Return (x, y) of the center of cell containing provided text 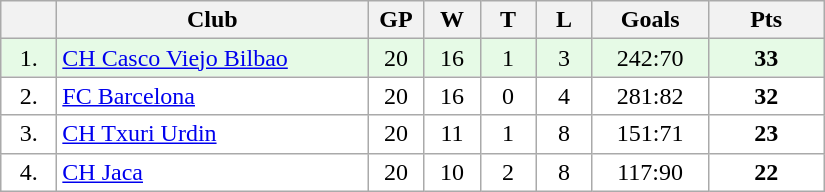
117:90 (650, 172)
3. (29, 134)
0 (508, 96)
151:71 (650, 134)
11 (452, 134)
FC Barcelona (212, 96)
32 (766, 96)
23 (766, 134)
Goals (650, 20)
281:82 (650, 96)
L (564, 20)
4 (564, 96)
33 (766, 58)
10 (452, 172)
2. (29, 96)
GP (396, 20)
22 (766, 172)
3 (564, 58)
1. (29, 58)
CH Jaca (212, 172)
CH Txuri Urdin (212, 134)
Club (212, 20)
Pts (766, 20)
242:70 (650, 58)
4. (29, 172)
CH Casco Viejo Bilbao (212, 58)
T (508, 20)
2 (508, 172)
W (452, 20)
